Identify which cell holds the provided text, then report its [X, Y] central coordinate. 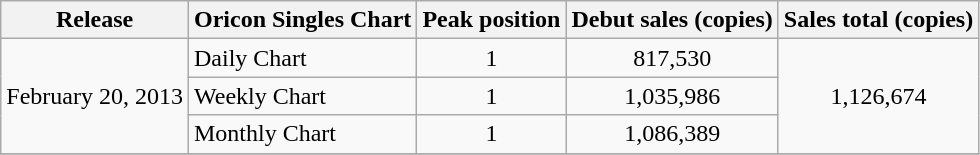
1,086,389 [672, 134]
Peak position [492, 20]
Debut sales (copies) [672, 20]
Sales total (copies) [878, 20]
Monthly Chart [302, 134]
817,530 [672, 58]
Weekly Chart [302, 96]
Release [95, 20]
1,035,986 [672, 96]
February 20, 2013 [95, 96]
Oricon Singles Chart [302, 20]
Daily Chart [302, 58]
1,126,674 [878, 96]
